Detect which cell encompasses the target text, then output its [x, y] center coordinate. 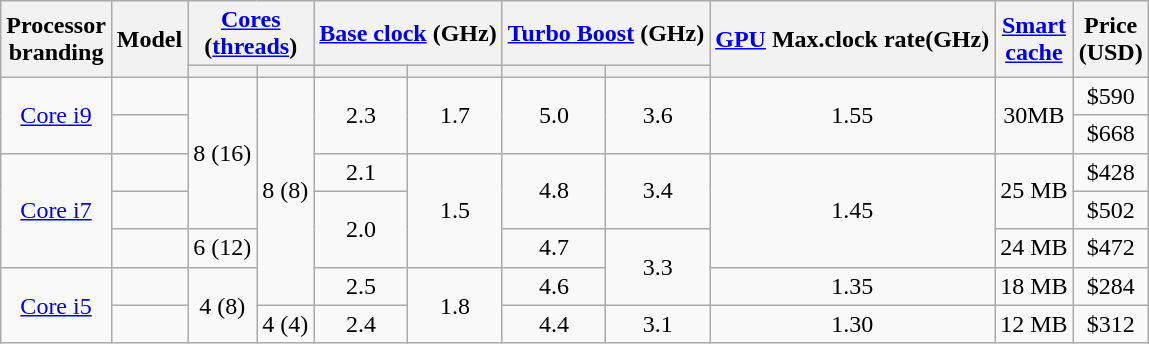
4 (4) [286, 324]
$502 [1110, 210]
5.0 [554, 115]
$590 [1110, 96]
30MB [1034, 115]
4.8 [554, 191]
$428 [1110, 172]
Turbo Boost (GHz) [606, 34]
$472 [1110, 248]
Model [149, 39]
Core i9 [56, 115]
Cores(threads) [251, 34]
6 (12) [222, 248]
1.30 [852, 324]
Price (USD) [1110, 39]
Core i5 [56, 305]
4.6 [554, 286]
$312 [1110, 324]
3.4 [658, 191]
1.7 [455, 115]
2.4 [361, 324]
Smart cache [1034, 39]
4.7 [554, 248]
2.5 [361, 286]
4.4 [554, 324]
8 (8) [286, 191]
25 MB [1034, 191]
$284 [1110, 286]
Base clock (GHz) [408, 34]
3.1 [658, 324]
2.3 [361, 115]
24 MB [1034, 248]
3.3 [658, 267]
2.1 [361, 172]
3.6 [658, 115]
12 MB [1034, 324]
1.55 [852, 115]
1.5 [455, 210]
8 (16) [222, 153]
18 MB [1034, 286]
$668 [1110, 134]
2.0 [361, 229]
1.8 [455, 305]
GPU Max.clock rate(GHz) [852, 39]
1.35 [852, 286]
4 (8) [222, 305]
Processor branding [56, 39]
1.45 [852, 210]
Core i7 [56, 210]
